Find where the given text appears and provide that cell's center as (x, y) coordinate. 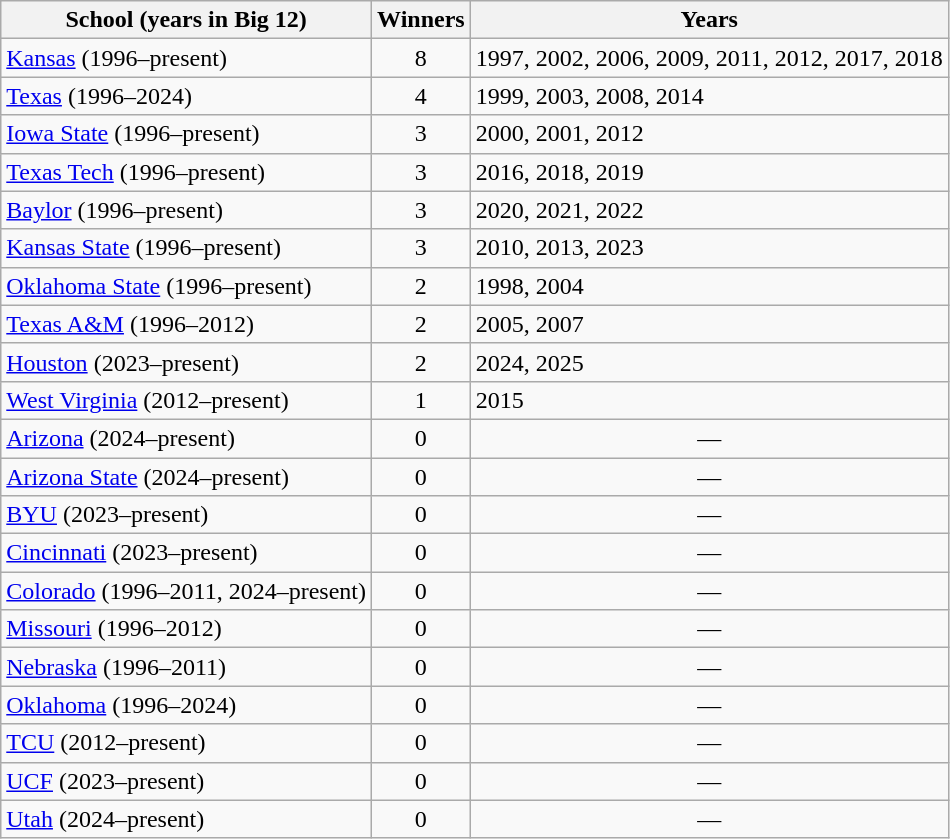
Houston (2023–present) (186, 362)
Iowa State (1996–present) (186, 134)
2010, 2013, 2023 (709, 248)
Kansas (1996–present) (186, 58)
BYU (2023–present) (186, 515)
1997, 2002, 2006, 2009, 2011, 2012, 2017, 2018 (709, 58)
West Virginia (2012–present) (186, 400)
Texas (1996–2024) (186, 96)
Years (709, 20)
Arizona (2024–present) (186, 438)
Colorado (1996–2011, 2024–present) (186, 591)
Arizona State (2024–present) (186, 477)
4 (422, 96)
2000, 2001, 2012 (709, 134)
1 (422, 400)
Cincinnati (2023–present) (186, 553)
2015 (709, 400)
Nebraska (1996–2011) (186, 667)
Utah (2024–present) (186, 819)
2024, 2025 (709, 362)
2020, 2021, 2022 (709, 210)
Baylor (1996–present) (186, 210)
Missouri (1996–2012) (186, 629)
8 (422, 58)
2016, 2018, 2019 (709, 172)
1999, 2003, 2008, 2014 (709, 96)
Kansas State (1996–present) (186, 248)
Texas Tech (1996–present) (186, 172)
Oklahoma State (1996–present) (186, 286)
TCU (2012–present) (186, 743)
Winners (422, 20)
Oklahoma (1996–2024) (186, 705)
Texas A&M (1996–2012) (186, 324)
School (years in Big 12) (186, 20)
UCF (2023–present) (186, 781)
2005, 2007 (709, 324)
1998, 2004 (709, 286)
